Detect which cell encompasses the target text, then output its [x, y] center coordinate. 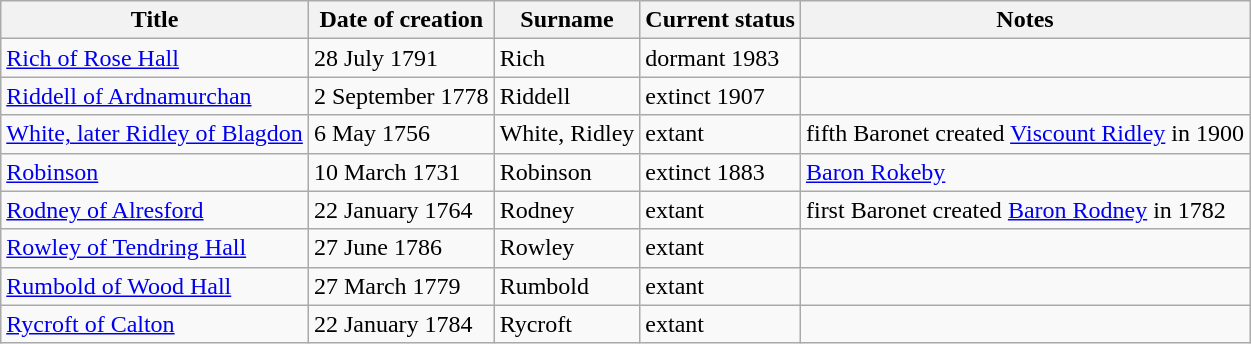
Rich of Rose Hall [155, 58]
Date of creation [401, 20]
extinct 1907 [720, 96]
Rumbold of Wood Hall [155, 286]
27 June 1786 [401, 248]
22 January 1764 [401, 210]
Baron Rokeby [1024, 172]
22 January 1784 [401, 324]
Rich [567, 58]
Riddell [567, 96]
White, Ridley [567, 134]
27 March 1779 [401, 286]
Rycroft of Calton [155, 324]
Rycroft [567, 324]
dormant 1983 [720, 58]
2 September 1778 [401, 96]
Notes [1024, 20]
10 March 1731 [401, 172]
Rumbold [567, 286]
White, later Ridley of Blagdon [155, 134]
28 July 1791 [401, 58]
fifth Baronet created Viscount Ridley in 1900 [1024, 134]
Rodney [567, 210]
Rowley [567, 248]
Rodney of Alresford [155, 210]
first Baronet created Baron Rodney in 1782 [1024, 210]
extinct 1883 [720, 172]
Title [155, 20]
Riddell of Ardnamurchan [155, 96]
Current status [720, 20]
Rowley of Tendring Hall [155, 248]
Surname [567, 20]
6 May 1756 [401, 134]
